Extract the (x, y) coordinate from the center of the cell holding the provided text.  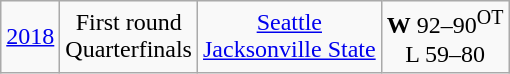
First roundQuarterfinals (129, 37)
2018 (30, 37)
SeattleJacksonville State (289, 37)
W 92–90OTL 59–80 (445, 37)
